Search for the cell housing the specified text and yield its [X, Y] center coordinate. 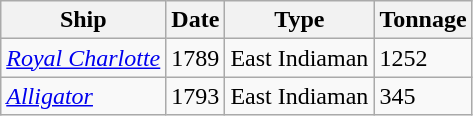
Type [300, 20]
Tonnage [423, 20]
1789 [196, 58]
Ship [84, 20]
Royal Charlotte [84, 58]
Alligator [84, 96]
345 [423, 96]
1793 [196, 96]
Date [196, 20]
1252 [423, 58]
